Extract the [X, Y] coordinate from the center of the cell holding the provided text.  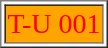
T-U 001 [54, 24]
